Return (X, Y) of the center of cell containing provided text 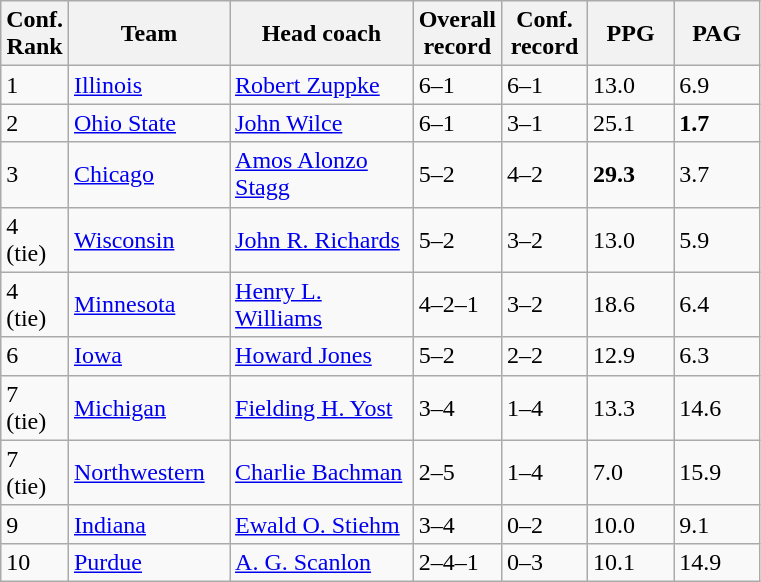
Purdue (148, 562)
2–2 (544, 356)
4–2–1 (457, 304)
15.9 (717, 472)
9 (35, 524)
Ewald O. Stiehm (322, 524)
1 (35, 85)
18.6 (631, 304)
John R. Richards (322, 240)
Ohio State (148, 123)
9.1 (717, 524)
Conf. record (544, 34)
Conf. Rank (35, 34)
Charlie Bachman (322, 472)
Michigan (148, 408)
10 (35, 562)
6.3 (717, 356)
7.0 (631, 472)
Amos Alonzo Stagg (322, 174)
PPG (631, 34)
6.9 (717, 85)
5.9 (717, 240)
12.9 (631, 356)
Howard Jones (322, 356)
25.1 (631, 123)
10.0 (631, 524)
Indiana (148, 524)
0–2 (544, 524)
Team (148, 34)
1.7 (717, 123)
Head coach (322, 34)
Wisconsin (148, 240)
29.3 (631, 174)
14.6 (717, 408)
John Wilce (322, 123)
6.4 (717, 304)
Fielding H. Yost (322, 408)
Robert Zuppke (322, 85)
Chicago (148, 174)
2–4–1 (457, 562)
3 (35, 174)
14.9 (717, 562)
A. G. Scanlon (322, 562)
10.1 (631, 562)
Illinois (148, 85)
2 (35, 123)
6 (35, 356)
Minnesota (148, 304)
PAG (717, 34)
Northwestern (148, 472)
Henry L. Williams (322, 304)
2–5 (457, 472)
0–3 (544, 562)
3.7 (717, 174)
3–1 (544, 123)
Overall record (457, 34)
13.3 (631, 408)
4–2 (544, 174)
Iowa (148, 356)
